Locate the cell with the specified text and output its (X, Y) center coordinate. 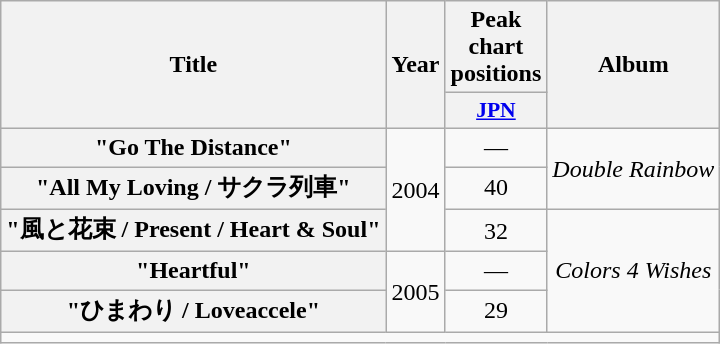
29 (496, 312)
2005 (416, 292)
"Go The Distance" (194, 147)
"All My Loving / サクラ列車" (194, 188)
Title (194, 65)
Colors 4 Wishes (634, 270)
40 (496, 188)
Year (416, 65)
Album (634, 65)
"風と花束 / Present / Heart & Soul" (194, 230)
2004 (416, 190)
"Heartful" (194, 271)
Double Rainbow (634, 168)
Peak chart positions (496, 47)
JPN (496, 111)
"ひまわり / Loveaccele" (194, 312)
32 (496, 230)
